Capture the cell that displays the provided text and extract its [x, y] central coordinate. 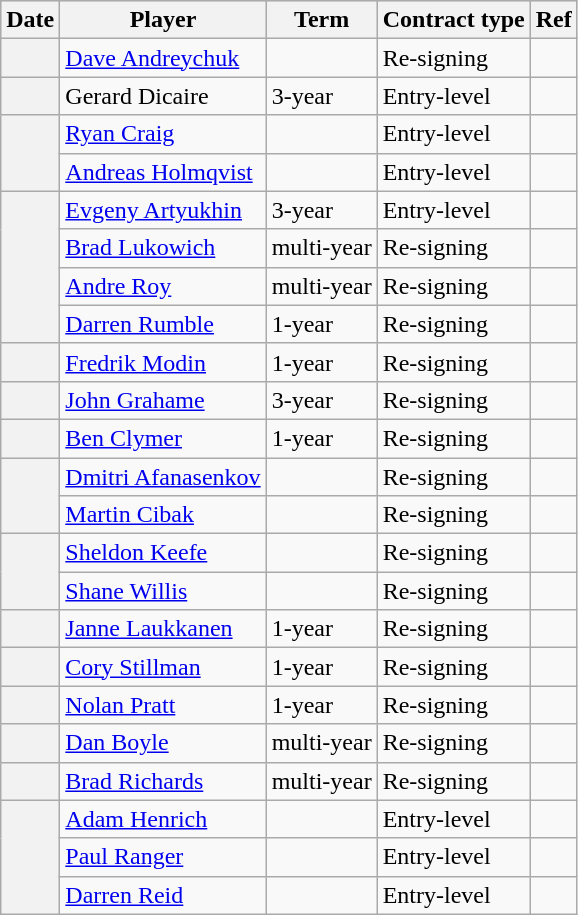
Fredrik Modin [163, 362]
Adam Henrich [163, 819]
Dmitri Afanasenkov [163, 477]
Nolan Pratt [163, 705]
Shane Willis [163, 591]
Ben Clymer [163, 438]
Martin Cibak [163, 515]
Ref [554, 20]
Janne Laukkanen [163, 629]
Ryan Craig [163, 134]
Darren Reid [163, 895]
Dan Boyle [163, 743]
Paul Ranger [163, 857]
Brad Richards [163, 781]
Brad Lukowich [163, 248]
Term [322, 20]
Andre Roy [163, 286]
Date [30, 20]
Contract type [454, 20]
Andreas Holmqvist [163, 172]
Sheldon Keefe [163, 553]
Cory Stillman [163, 667]
Player [163, 20]
Darren Rumble [163, 324]
John Grahame [163, 400]
Gerard Dicaire [163, 96]
Dave Andreychuk [163, 58]
Evgeny Artyukhin [163, 210]
